Return the (x, y) coordinate for the center point of the cell that contains the specified text.  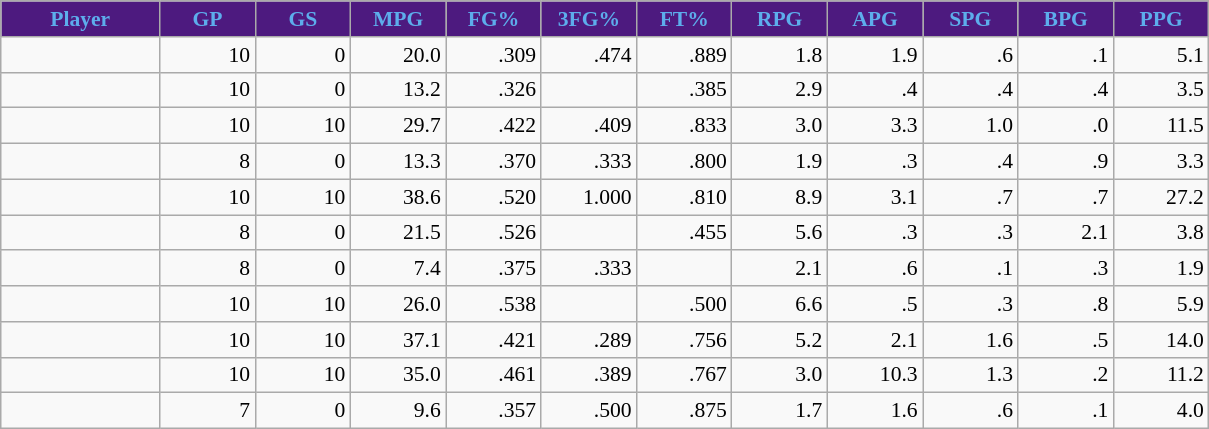
.385 (684, 90)
.461 (494, 375)
.357 (494, 411)
.389 (588, 375)
.526 (494, 233)
.326 (494, 90)
.409 (588, 126)
SPG (970, 19)
.889 (684, 55)
10.3 (874, 375)
.375 (494, 269)
PPG (1161, 19)
38.6 (398, 197)
21.5 (398, 233)
.422 (494, 126)
1.0 (970, 126)
11.2 (1161, 375)
.421 (494, 340)
29.7 (398, 126)
APG (874, 19)
Player (80, 19)
13.3 (398, 162)
BPG (1066, 19)
1.8 (780, 55)
1.000 (588, 197)
1.3 (970, 375)
1.7 (780, 411)
3.1 (874, 197)
.455 (684, 233)
3FG% (588, 19)
.9 (1066, 162)
3.5 (1161, 90)
.756 (684, 340)
7 (208, 411)
FG% (494, 19)
26.0 (398, 304)
37.1 (398, 340)
GS (302, 19)
.289 (588, 340)
5.6 (780, 233)
7.4 (398, 269)
5.1 (1161, 55)
MPG (398, 19)
5.2 (780, 340)
11.5 (1161, 126)
3.8 (1161, 233)
.875 (684, 411)
.800 (684, 162)
.0 (1066, 126)
4.0 (1161, 411)
.8 (1066, 304)
.520 (494, 197)
9.6 (398, 411)
.474 (588, 55)
.833 (684, 126)
GP (208, 19)
14.0 (1161, 340)
.538 (494, 304)
5.9 (1161, 304)
35.0 (398, 375)
.309 (494, 55)
27.2 (1161, 197)
20.0 (398, 55)
6.6 (780, 304)
.767 (684, 375)
FT% (684, 19)
RPG (780, 19)
2.9 (780, 90)
.810 (684, 197)
8.9 (780, 197)
.2 (1066, 375)
.370 (494, 162)
13.2 (398, 90)
